Capture the cell that displays the provided text and extract its [x, y] central coordinate. 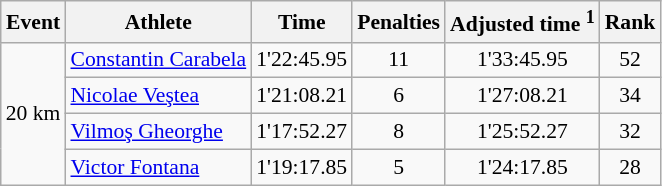
1'33:45.95 [522, 60]
Constantin Carabela [158, 60]
Event [34, 22]
8 [398, 132]
Victor Fontana [158, 167]
1'27:08.21 [522, 96]
Athlete [158, 22]
34 [630, 96]
Rank [630, 22]
1'25:52.27 [522, 132]
11 [398, 60]
Adjusted time 1 [522, 22]
52 [630, 60]
20 km [34, 113]
Time [302, 22]
1'24:17.85 [522, 167]
1'19:17.85 [302, 167]
1'22:45.95 [302, 60]
5 [398, 167]
32 [630, 132]
28 [630, 167]
1'17:52.27 [302, 132]
6 [398, 96]
Nicolae Veştea [158, 96]
Vilmoş Gheorghe [158, 132]
Penalties [398, 22]
1'21:08.21 [302, 96]
